Scan for the cell matching the given text and deliver its [X, Y] coordinate at center. 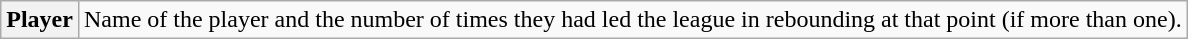
Player [40, 20]
Name of the player and the number of times they had led the league in rebounding at that point (if more than one). [632, 20]
